Scan for the cell matching the given text and deliver its [x, y] coordinate at center. 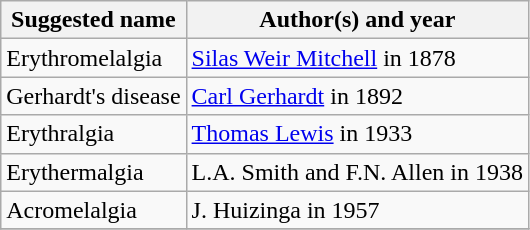
Author(s) and year [357, 20]
Erythralgia [94, 134]
Gerhardt's disease [94, 96]
L.A. Smith and F.N. Allen in 1938 [357, 172]
Thomas Lewis in 1933 [357, 134]
Silas Weir Mitchell in 1878 [357, 58]
Erythromelalgia [94, 58]
Carl Gerhardt in 1892 [357, 96]
Erythermalgia [94, 172]
Acromelalgia [94, 210]
Suggested name [94, 20]
J. Huizinga in 1957 [357, 210]
